Scan for the cell matching the given text and deliver its [X, Y] coordinate at center. 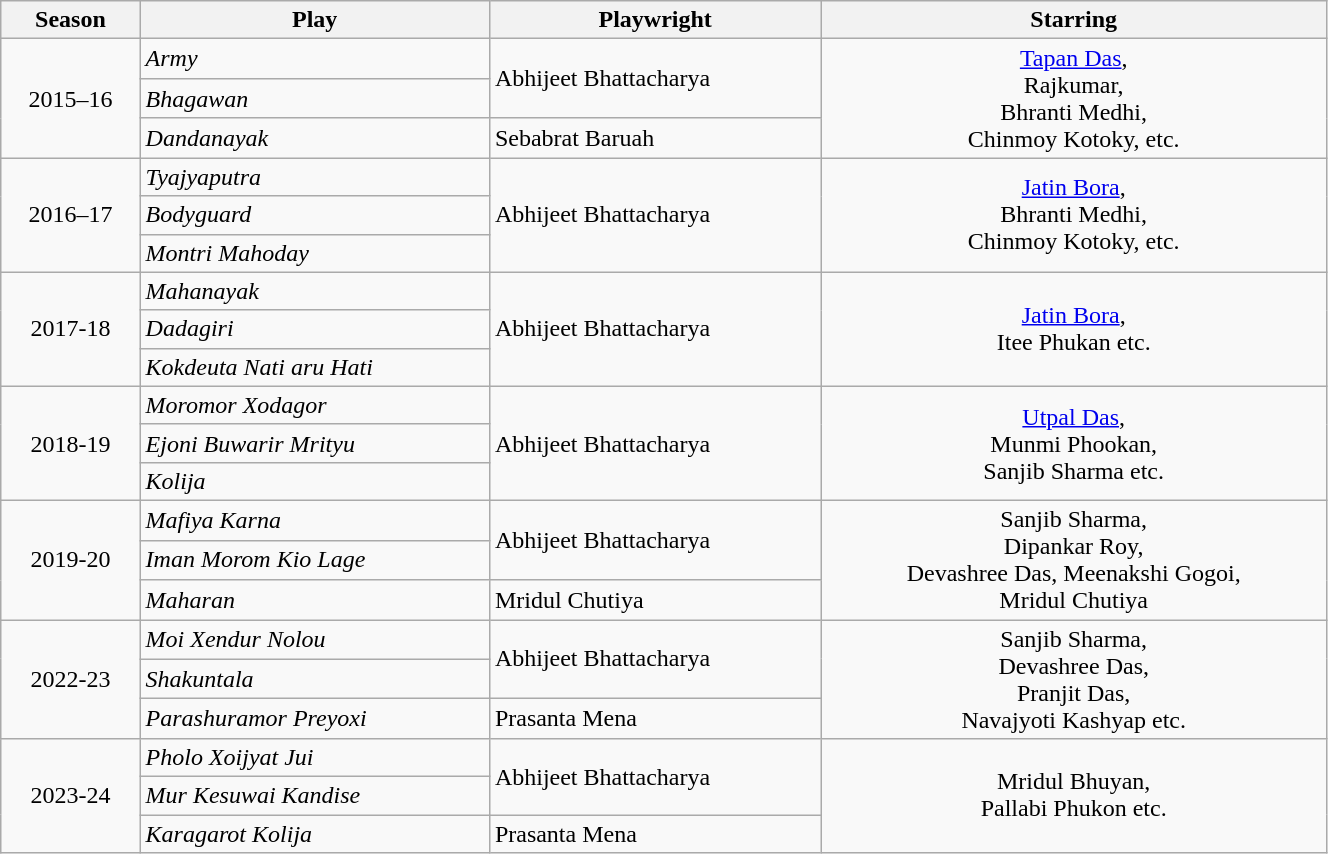
Jatin Bora,Itee Phukan etc. [1074, 329]
Mafiya Karna [314, 520]
Dandanayak [314, 138]
2023-24 [70, 796]
Kolija [314, 481]
Shakuntala [314, 679]
2017-18 [70, 329]
Bhagawan [314, 98]
Moromor Xodagor [314, 405]
Tapan Das,Rajkumar, Bhranti Medhi,Chinmoy Kotoky, etc. [1074, 98]
Kokdeuta Nati aru Hati [314, 367]
Mahanayak [314, 291]
2016–17 [70, 215]
Army [314, 59]
Sanjib Sharma,Dipankar Roy,Devashree Das, Meenakshi Gogoi,Mridul Chutiya [1074, 560]
Jatin Bora, Bhranti Medhi,Chinmoy Kotoky, etc. [1074, 215]
Montri Mahoday [314, 253]
Utpal Das,Munmi Phookan,Sanjib Sharma etc. [1074, 443]
2018-19 [70, 443]
Mur Kesuwai Kandise [314, 796]
Dadagiri [314, 329]
Iman Morom Kio Lage [314, 560]
2015–16 [70, 98]
Ejoni Buwarir Mrityu [314, 443]
Starring [1074, 20]
Playwright [655, 20]
Maharan [314, 600]
Mridul Chutiya [655, 600]
Parashuramor Preyoxi [314, 719]
Pholo Xoijyat Jui [314, 758]
Tyajyaputra [314, 177]
Mridul Bhuyan, Pallabi Phukon etc. [1074, 796]
Sanjib Sharma,Devashree Das,Pranjit Das,Navajyoti Kashyap etc. [1074, 680]
Moi Xendur Nolou [314, 640]
Play [314, 20]
Karagarot Kolija [314, 834]
Season [70, 20]
2022-23 [70, 680]
Sebabrat Baruah [655, 138]
2019-20 [70, 560]
Bodyguard [314, 215]
